Find where the given text appears and provide that cell's center as [X, Y] coordinate. 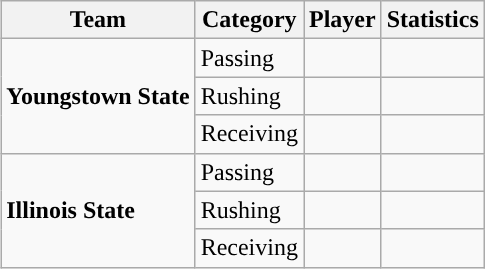
Statistics [432, 20]
Youngstown State [98, 96]
Player [343, 20]
Team [98, 20]
Illinois State [98, 210]
Category [249, 20]
